Extract the [x, y] coordinate from the center of the cell holding the provided text.  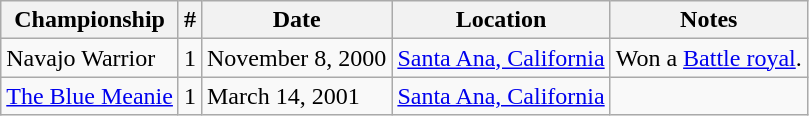
Championship [90, 20]
Location [501, 20]
Date [296, 20]
Won a Battle royal. [708, 58]
The Blue Meanie [90, 96]
# [190, 20]
November 8, 2000 [296, 58]
Navajo Warrior [90, 58]
March 14, 2001 [296, 96]
Notes [708, 20]
